Capture the cell that displays the provided text and extract its [x, y] central coordinate. 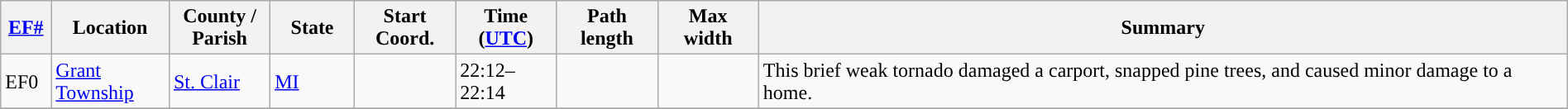
St. Clair [219, 81]
MI [313, 81]
Start Coord. [404, 28]
EF# [26, 28]
Grant Township [111, 81]
22:12–22:14 [506, 81]
Location [111, 28]
Time (UTC) [506, 28]
Path length [607, 28]
State [313, 28]
County / Parish [219, 28]
Max width [708, 28]
Summary [1163, 28]
This brief weak tornado damaged a carport, snapped pine trees, and caused minor damage to a home. [1163, 81]
EF0 [26, 81]
